Scan for the cell matching the given text and deliver its [X, Y] coordinate at center. 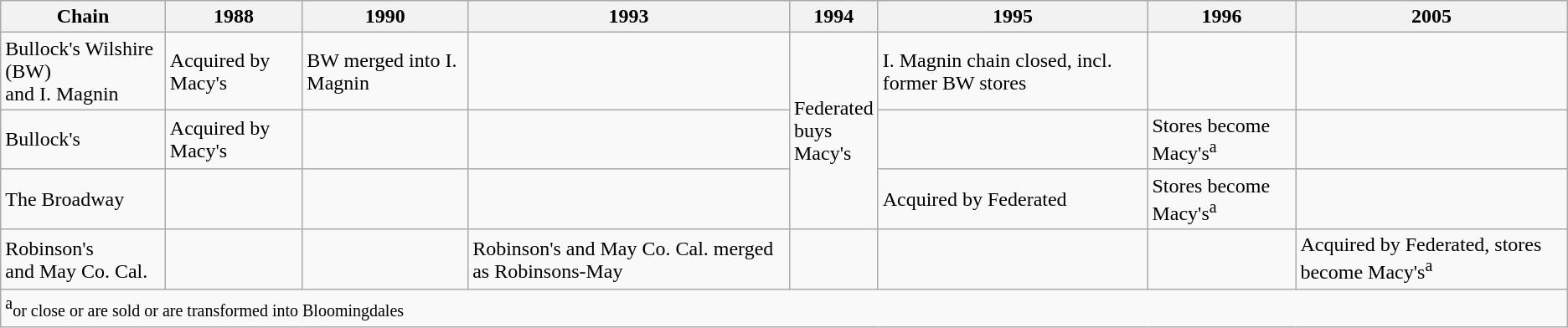
Bullock's Wilshire (BW)and I. Magnin [84, 71]
Robinson'sand May Co. Cal. [84, 259]
The Broadway [84, 199]
Acquired by Federated [1013, 199]
1994 [833, 17]
Acquired by Federated, stores become Macy'sa [1431, 259]
1993 [629, 17]
FederatedbuysMacy's [833, 131]
Bullock's [84, 140]
Chain [84, 17]
Robinson's and May Co. Cal. merged as Robinsons-May [629, 259]
BW merged into I. Magnin [385, 71]
1995 [1013, 17]
1996 [1221, 17]
I. Magnin chain closed, incl. former BW stores [1013, 71]
1988 [234, 17]
2005 [1431, 17]
1990 [385, 17]
aor close or are sold or are transformed into Bloomingdales [784, 308]
